Output the [x, y] coordinate of the center of the cell containing the given text.  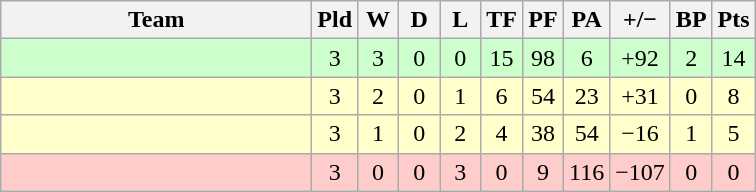
+92 [640, 58]
Pts [734, 20]
+/− [640, 20]
L [460, 20]
9 [542, 172]
23 [587, 96]
−107 [640, 172]
PA [587, 20]
W [378, 20]
98 [542, 58]
15 [502, 58]
14 [734, 58]
Pld [335, 20]
Team [156, 20]
8 [734, 96]
116 [587, 172]
BP [691, 20]
38 [542, 134]
+31 [640, 96]
TF [502, 20]
5 [734, 134]
−16 [640, 134]
PF [542, 20]
4 [502, 134]
D [420, 20]
